Locate the cell with the specified text and output its (x, y) center coordinate. 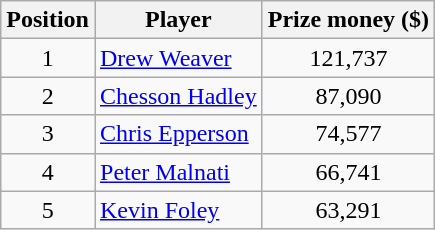
Chesson Hadley (178, 96)
63,291 (348, 210)
66,741 (348, 172)
121,737 (348, 58)
2 (48, 96)
3 (48, 134)
Peter Malnati (178, 172)
Drew Weaver (178, 58)
Position (48, 20)
74,577 (348, 134)
4 (48, 172)
Chris Epperson (178, 134)
1 (48, 58)
Kevin Foley (178, 210)
Prize money ($) (348, 20)
Player (178, 20)
87,090 (348, 96)
5 (48, 210)
